Detect which cell encompasses the target text, then output its [x, y] center coordinate. 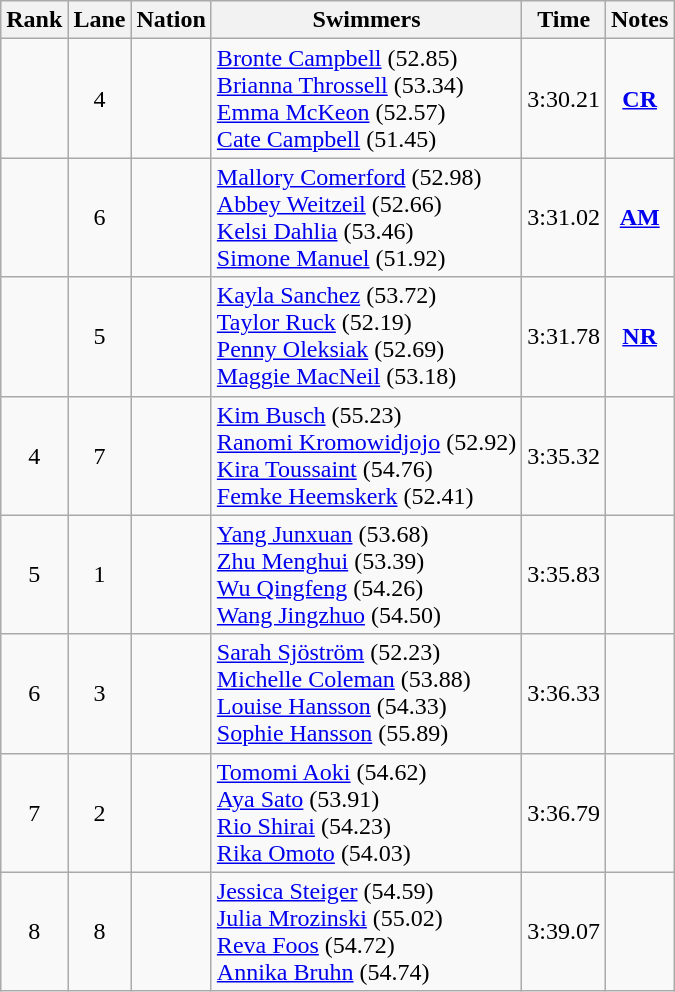
3:39.07 [564, 932]
Bronte Campbell (52.85)Brianna Throssell (53.34)Emma McKeon (52.57)Cate Campbell (51.45) [366, 98]
Kim Busch (55.23)Ranomi Kromowidjojo (52.92)Kira Toussaint (54.76)Femke Heemskerk (52.41) [366, 456]
Notes [639, 20]
3:31.02 [564, 218]
Time [564, 20]
CR [639, 98]
Sarah Sjöström (52.23)Michelle Coleman (53.88)Louise Hansson (54.33)Sophie Hansson (55.89) [366, 694]
Jessica Steiger (54.59)Julia Mrozinski (55.02)Reva Foos (54.72)Annika Bruhn (54.74) [366, 932]
3:30.21 [564, 98]
3:36.33 [564, 694]
3:31.78 [564, 336]
3:35.32 [564, 456]
Yang Junxuan (53.68)Zhu Menghui (53.39)Wu Qingfeng (54.26)Wang Jingzhuo (54.50) [366, 574]
Nation [171, 20]
3 [100, 694]
1 [100, 574]
Kayla Sanchez (53.72)Taylor Ruck (52.19)Penny Oleksiak (52.69)Maggie MacNeil (53.18) [366, 336]
2 [100, 812]
3:36.79 [564, 812]
Swimmers [366, 20]
3:35.83 [564, 574]
NR [639, 336]
Lane [100, 20]
Mallory Comerford (52.98)Abbey Weitzeil (52.66)Kelsi Dahlia (53.46)Simone Manuel (51.92) [366, 218]
Tomomi Aoki (54.62)Aya Sato (53.91)Rio Shirai (54.23)Rika Omoto (54.03) [366, 812]
Rank [34, 20]
AM [639, 218]
